Extract the [X, Y] coordinate from the center of the cell holding the provided text.  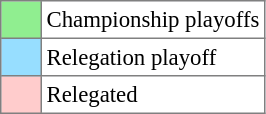
Championship playoffs [152, 20]
Relegation playoff [152, 57]
Relegated [152, 95]
